Pinpoint the cell where the given text exists, returning its (x, y) midpoint coordinate. 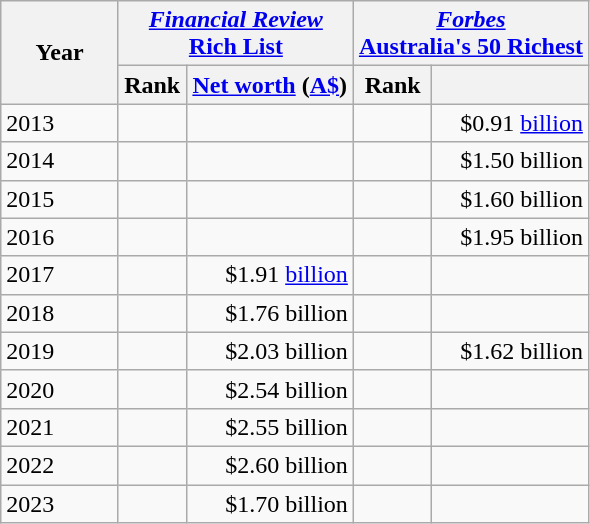
$2.03 billion (270, 351)
2021 (60, 427)
2015 (60, 199)
$0.91 billion (510, 123)
Year (60, 52)
$1.62 billion (510, 351)
$1.91 billion (270, 275)
2013 (60, 123)
2020 (60, 389)
2019 (60, 351)
ForbesAustralia's 50 Richest (470, 34)
Net worth (A$) (270, 85)
$1.60 billion (510, 199)
$2.55 billion (270, 427)
$1.50 billion (510, 161)
2014 (60, 161)
Financial ReviewRich List (236, 34)
2018 (60, 313)
2022 (60, 465)
$2.54 billion (270, 389)
$1.76 billion (270, 313)
$1.95 billion (510, 237)
2023 (60, 503)
$2.60 billion (270, 465)
$1.70 billion (270, 503)
2016 (60, 237)
2017 (60, 275)
